Determine the [X, Y] coordinate at the center of the cell enclosing the given text.  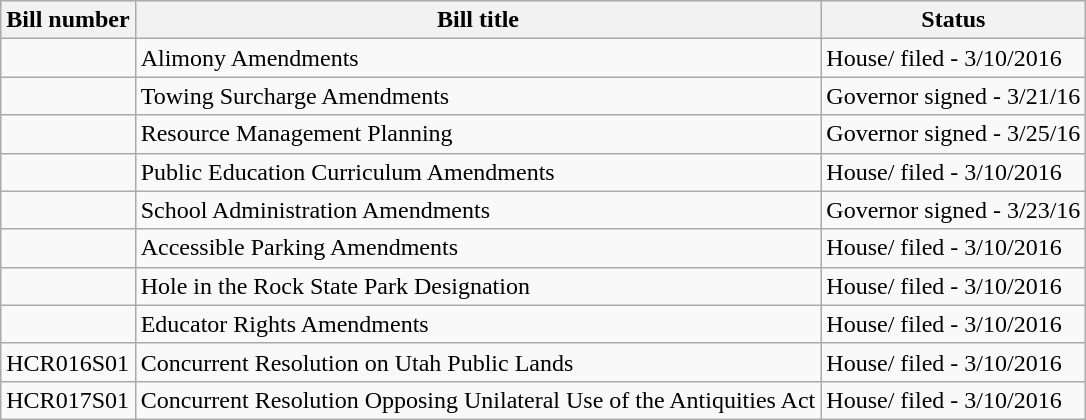
Governor signed - 3/25/16 [954, 134]
School Administration Amendments [478, 210]
Bill title [478, 20]
Public Education Curriculum Amendments [478, 172]
HCR017S01 [68, 400]
Educator Rights Amendments [478, 324]
Status [954, 20]
Resource Management Planning [478, 134]
Governor signed - 3/21/16 [954, 96]
Bill number [68, 20]
Concurrent Resolution on Utah Public Lands [478, 362]
Alimony Amendments [478, 58]
Accessible Parking Amendments [478, 248]
HCR016S01 [68, 362]
Concurrent Resolution Opposing Unilateral Use of the Antiquities Act [478, 400]
Towing Surcharge Amendments [478, 96]
Governor signed - 3/23/16 [954, 210]
Hole in the Rock State Park Designation [478, 286]
